Extract the (X, Y) coordinate from the center of the cell holding the provided text.  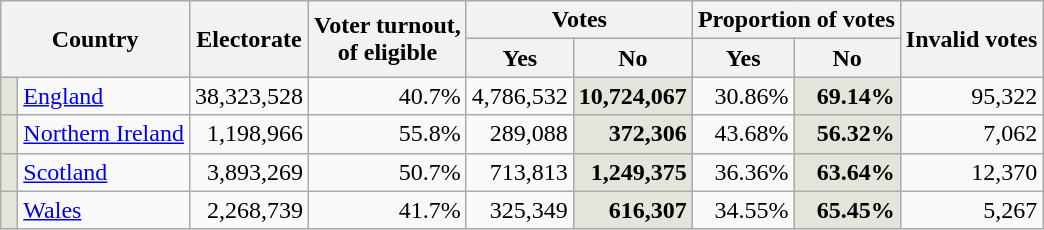
7,062 (971, 134)
3,893,269 (248, 172)
Scotland (104, 172)
Wales (104, 210)
65.45% (847, 210)
Votes (579, 20)
Voter turnout, of eligible (388, 39)
38,323,528 (248, 96)
713,813 (520, 172)
325,349 (520, 210)
50.7% (388, 172)
34.55% (743, 210)
616,307 (632, 210)
Country (96, 39)
30.86% (743, 96)
56.32% (847, 134)
Electorate (248, 39)
95,322 (971, 96)
12,370 (971, 172)
289,088 (520, 134)
England (104, 96)
69.14% (847, 96)
40.7% (388, 96)
55.8% (388, 134)
63.64% (847, 172)
10,724,067 (632, 96)
43.68% (743, 134)
372,306 (632, 134)
Invalid votes (971, 39)
1,249,375 (632, 172)
Proportion of votes (796, 20)
4,786,532 (520, 96)
5,267 (971, 210)
36.36% (743, 172)
41.7% (388, 210)
2,268,739 (248, 210)
1,198,966 (248, 134)
Northern Ireland (104, 134)
